Find where the given text appears and provide that cell's center as [X, Y] coordinate. 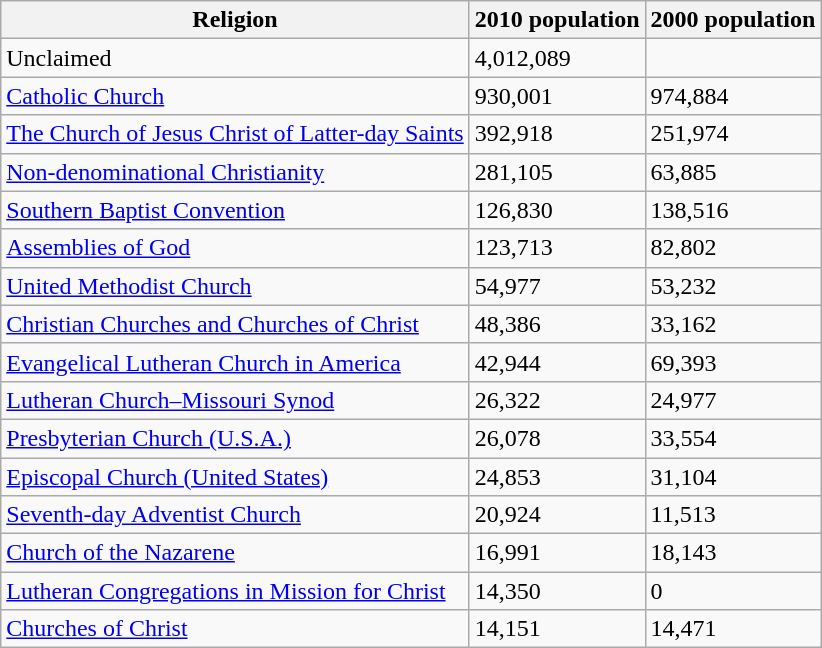
281,105 [557, 172]
The Church of Jesus Christ of Latter-day Saints [235, 134]
Unclaimed [235, 58]
2000 population [733, 20]
Episcopal Church (United States) [235, 477]
69,393 [733, 362]
42,944 [557, 362]
11,513 [733, 515]
48,386 [557, 324]
Southern Baptist Convention [235, 210]
26,322 [557, 400]
82,802 [733, 248]
123,713 [557, 248]
33,162 [733, 324]
14,350 [557, 591]
Presbyterian Church (U.S.A.) [235, 438]
18,143 [733, 553]
54,977 [557, 286]
Assemblies of God [235, 248]
4,012,089 [557, 58]
26,078 [557, 438]
930,001 [557, 96]
Church of the Nazarene [235, 553]
24,977 [733, 400]
14,151 [557, 629]
14,471 [733, 629]
0 [733, 591]
974,884 [733, 96]
2010 population [557, 20]
Churches of Christ [235, 629]
53,232 [733, 286]
Non-denominational Christianity [235, 172]
Catholic Church [235, 96]
138,516 [733, 210]
251,974 [733, 134]
United Methodist Church [235, 286]
Seventh-day Adventist Church [235, 515]
Lutheran Church–Missouri Synod [235, 400]
Christian Churches and Churches of Christ [235, 324]
31,104 [733, 477]
63,885 [733, 172]
24,853 [557, 477]
33,554 [733, 438]
Religion [235, 20]
Evangelical Lutheran Church in America [235, 362]
392,918 [557, 134]
126,830 [557, 210]
Lutheran Congregations in Mission for Christ [235, 591]
20,924 [557, 515]
16,991 [557, 553]
